Extract the (x, y) coordinate from the center of the cell holding the provided text.  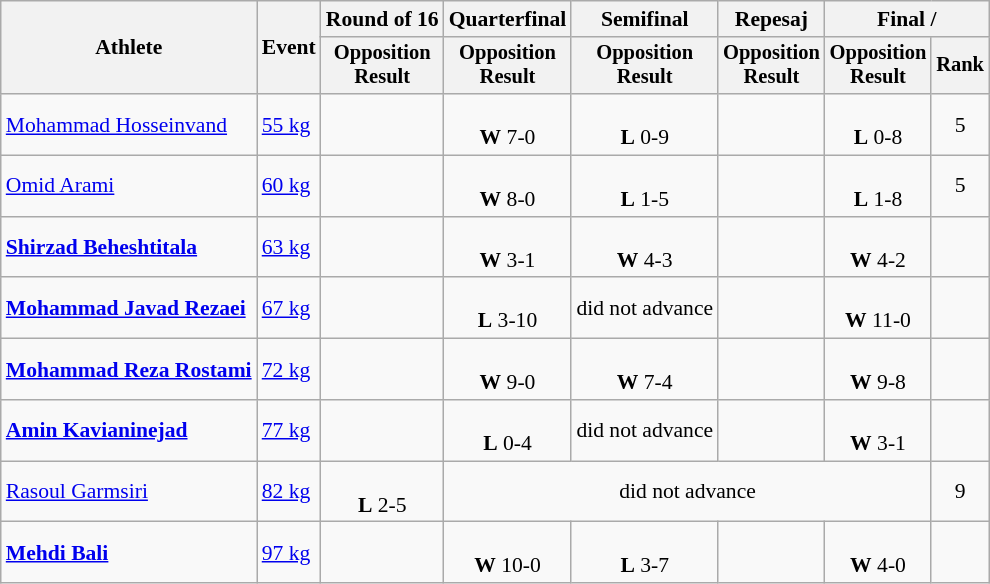
Athlete (129, 48)
W 7-0 (508, 124)
W 9-8 (878, 370)
72 kg (289, 370)
Mehdi Bali (129, 552)
W 4-2 (878, 248)
W 11-0 (878, 308)
Event (289, 48)
63 kg (289, 248)
9 (960, 492)
L 0-4 (508, 430)
L 1-8 (878, 186)
Amin Kavianinejad (129, 430)
L 1-5 (644, 186)
W 9-0 (508, 370)
L 3-10 (508, 308)
Mohammad Hosseinvand (129, 124)
W 7-4 (644, 370)
Quarterfinal (508, 19)
67 kg (289, 308)
W 10-0 (508, 552)
Mohammad Reza Rostami (129, 370)
L 3-7 (644, 552)
55 kg (289, 124)
77 kg (289, 430)
W 4-3 (644, 248)
Repesaj (772, 19)
Semifinal (644, 19)
W 8-0 (508, 186)
Final / (907, 19)
L 2-5 (382, 492)
L 0-9 (644, 124)
82 kg (289, 492)
Shirzad Beheshtitala (129, 248)
Rasoul Garmsiri (129, 492)
Mohammad Javad Rezaei (129, 308)
Rank (960, 66)
Round of 16 (382, 19)
L 0-8 (878, 124)
Omid Arami (129, 186)
97 kg (289, 552)
W 4-0 (878, 552)
60 kg (289, 186)
